Provide the (X, Y) coordinate of the cell's center where the given text is located.  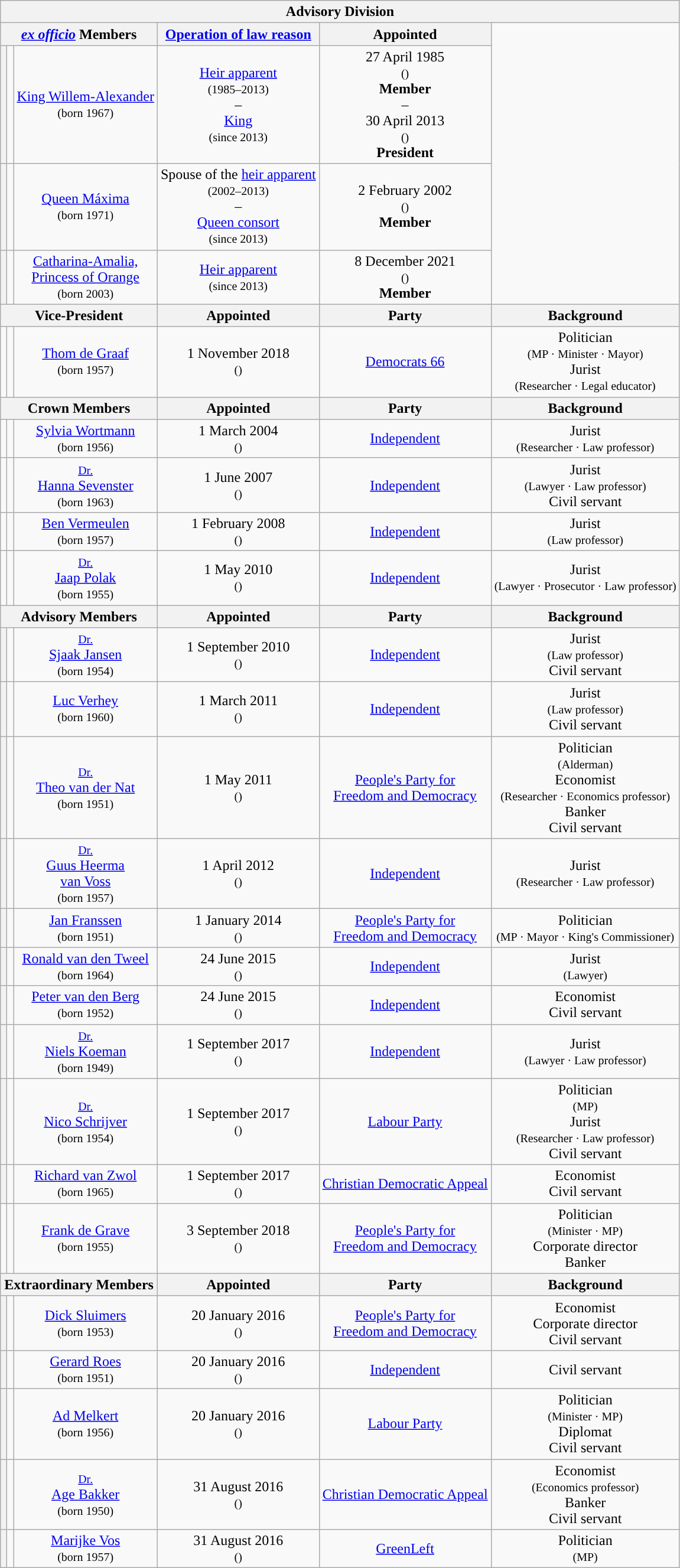
Dr. Guus Heerma van Voss (born 1957) (86, 874)
3 September 2018 () (238, 1238)
Dr. Nico Schrijver (born 1954) (86, 1122)
1 May 2010 () (238, 578)
Queen Máxima (born 1971) (86, 207)
Crown Members (79, 408)
Jurist (Lawyer) (585, 966)
Frank de Grave (born 1955) (86, 1238)
Vice-President (79, 315)
Richard van Zwol (born 1965) (86, 1184)
Dr. Theo van der Nat (born 1951) (86, 788)
Extraordinary Members (79, 1285)
1 February 2008 () (238, 532)
Jurist (Lawyer · Law professor) Civil servant (585, 485)
Peter van den Berg (born 1952) (86, 1005)
Sylvia Wortmann (born 1956) (86, 438)
1 May 2011 () (238, 788)
Jurist (Lawyer · Law professor) (585, 1051)
Spouse of the heir apparent (2002–2013) – Queen consort (since 2013) (238, 207)
1 January 2014 () (238, 928)
Democrats 66 (405, 361)
Advisory Division (340, 12)
Politician (MP · Mayor · King's Commissioner) (585, 928)
Economist Corporate director Civil servant (585, 1323)
Dr. Hanna Sevenster (born 1963) (86, 485)
Politician (Alderman) Economist (Researcher · Economics professor) Banker Civil servant (585, 788)
8 December 2021 () Member (405, 277)
Heir apparent (since 2013) (238, 277)
1 March 2011 () (238, 709)
1 November 2018 () (238, 361)
Dr. Niels Koeman (born 1949) (86, 1051)
Jurist (Lawyer · Prosecutor · Law professor) (585, 578)
Civil servant (585, 1369)
Dick Sluimers (born 1953) (86, 1323)
Politician (MP) (585, 1549)
Thom de Graaf (born 1957) (86, 361)
27 April 1985 () Member – 30 April 2013 () President (405, 105)
Economist (Economics professor) Banker Civil servant (585, 1494)
Politician (MP) Jurist (Researcher · Law professor) Civil servant (585, 1122)
Ad Melkert (born 1956) (86, 1423)
Operation of law reason (238, 34)
Ronald van den Tweel (born 1964) (86, 966)
Gerard Roes (born 1951) (86, 1369)
Politician (MP · Minister · Mayor) Jurist (Researcher · Legal educator) (585, 361)
Luc Verhey (born 1960) (86, 709)
1 March 2004 () (238, 438)
ex officio Members (79, 34)
Heir apparent (1985–2013) – King (since 2013) (238, 105)
Advisory Members (79, 616)
1 September 2010 () (238, 655)
Politician (Minister · MP) Corporate director Banker (585, 1238)
Dr. Jaap Polak (born 1955) (86, 578)
Jurist (Law professor) (585, 532)
Dr. Age Bakker (born 1950) (86, 1494)
Dr. Sjaak Jansen (born 1954) (86, 655)
1 April 2012 () (238, 874)
Jan Franssen (born 1951) (86, 928)
2 February 2002 () Member (405, 207)
1 June 2007 () (238, 485)
Ben Vermeulen (born 1957) (86, 532)
Politician (Minister · MP) Diplomat Civil servant (585, 1423)
King Willem-Alexander (born 1967) (86, 105)
GreenLeft (405, 1549)
Marijke Vos (born 1957) (86, 1549)
Catharina-Amalia,Princess of Orange (born 2003) (86, 277)
